Locate the cell with the specified text and output its [x, y] center coordinate. 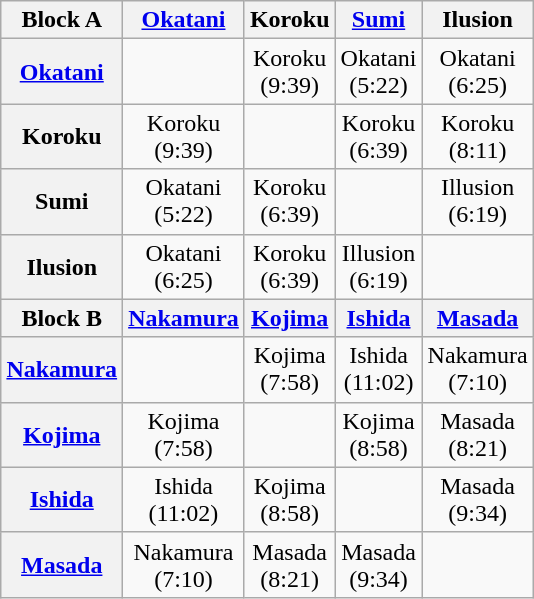
Koroku(8:11) [478, 136]
Block B [62, 318]
Block A [62, 20]
